From the cell containing the given text, extract its center point as [x, y] coordinate. 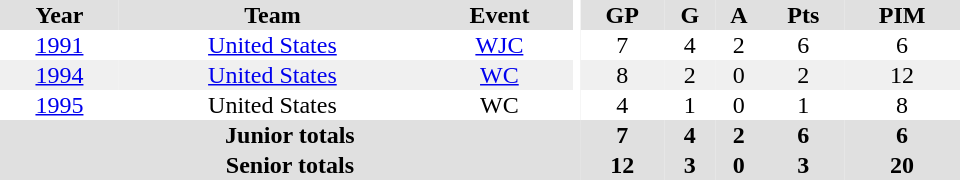
Junior totals [290, 135]
Pts [804, 15]
A [738, 15]
WJC [500, 45]
PIM [902, 15]
Team [272, 15]
20 [902, 165]
1995 [60, 105]
1991 [60, 45]
Senior totals [290, 165]
GP [622, 15]
Year [60, 15]
G [690, 15]
1994 [60, 75]
Event [500, 15]
